Identify which cell holds the provided text, then report its [x, y] central coordinate. 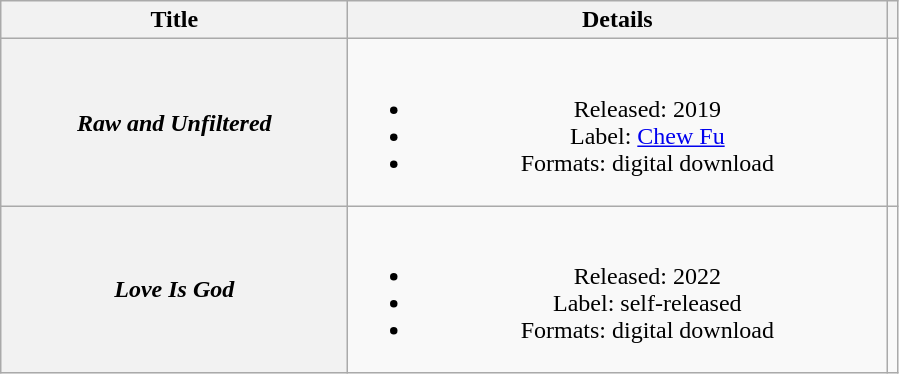
Details [618, 20]
Raw and Unfiltered [174, 122]
Love Is God [174, 290]
Released: 2019Label: Chew FuFormats: digital download [618, 122]
Released: 2022Label: self-releasedFormats: digital download [618, 290]
Title [174, 20]
